Scan for the cell matching the given text and deliver its [X, Y] coordinate at center. 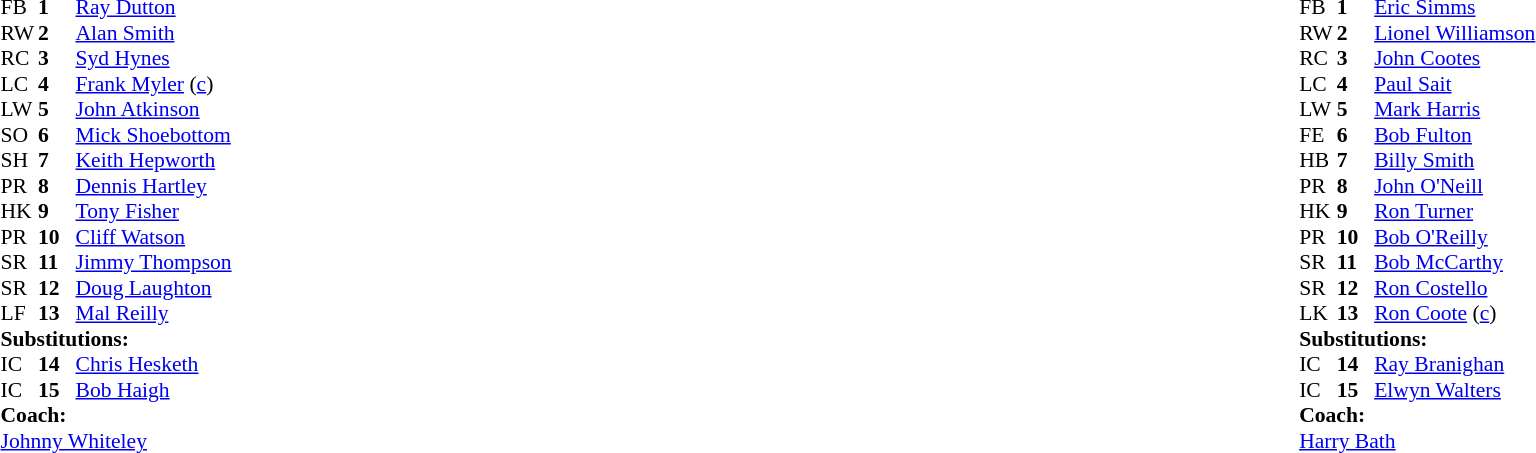
Ron Turner [1454, 211]
John O'Neill [1454, 186]
SH [19, 161]
Syd Hynes [154, 59]
LK [1318, 313]
Alan Smith [154, 33]
Doug Laughton [154, 288]
Keith Hepworth [154, 161]
John Cootes [1454, 59]
Dennis Hartley [154, 186]
Bob O'Reilly [1454, 237]
FE [1318, 135]
Jimmy Thompson [154, 263]
Elwyn Walters [1454, 390]
Chris Hesketh [154, 365]
Paul Sait [1454, 84]
John Atkinson [154, 109]
Lionel Williamson [1454, 33]
Ray Branighan [1454, 365]
Ron Costello [1454, 288]
LF [19, 313]
Bob Haigh [154, 390]
HB [1318, 161]
Tony Fisher [154, 211]
Bob McCarthy [1454, 263]
Ron Coote (c) [1454, 313]
Mark Harris [1454, 109]
Frank Myler (c) [154, 84]
Billy Smith [1454, 161]
Mal Reilly [154, 313]
Bob Fulton [1454, 135]
SO [19, 135]
Mick Shoebottom [154, 135]
Cliff Watson [154, 237]
